Identify which cell holds the provided text, then report its (X, Y) central coordinate. 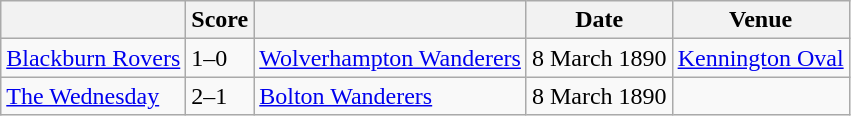
Bolton Wanderers (390, 96)
Blackburn Rovers (94, 58)
Venue (760, 20)
Kennington Oval (760, 58)
2–1 (220, 96)
Date (599, 20)
1–0 (220, 58)
Score (220, 20)
Wolverhampton Wanderers (390, 58)
The Wednesday (94, 96)
